Detect which cell encompasses the target text, then output its [X, Y] center coordinate. 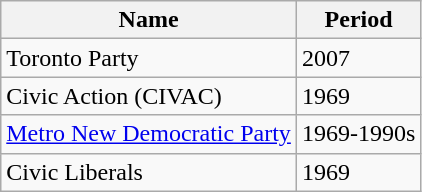
1969-1990s [358, 134]
Name [149, 20]
Civic Action (CIVAC) [149, 96]
Toronto Party [149, 58]
Period [358, 20]
Civic Liberals [149, 172]
2007 [358, 58]
Metro New Democratic Party [149, 134]
